Return [x, y] of the center of cell containing provided text 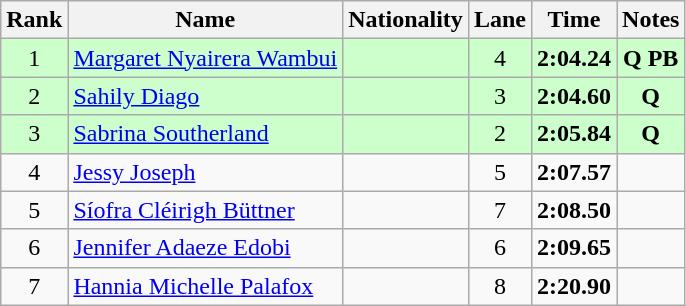
Name [206, 20]
2:04.24 [574, 58]
2:05.84 [574, 134]
Nationality [406, 20]
Lane [500, 20]
8 [500, 286]
Rank [34, 20]
Sabrina Southerland [206, 134]
Q PB [651, 58]
2:09.65 [574, 248]
2:20.90 [574, 286]
Jennifer Adaeze Edobi [206, 248]
Síofra Cléirigh Büttner [206, 210]
1 [34, 58]
Jessy Joseph [206, 172]
Sahily Diago [206, 96]
Time [574, 20]
Hannia Michelle Palafox [206, 286]
2:08.50 [574, 210]
2:07.57 [574, 172]
Margaret Nyairera Wambui [206, 58]
2:04.60 [574, 96]
Notes [651, 20]
